For the text-containing cell, return its midpoint in [x, y] coordinate format. 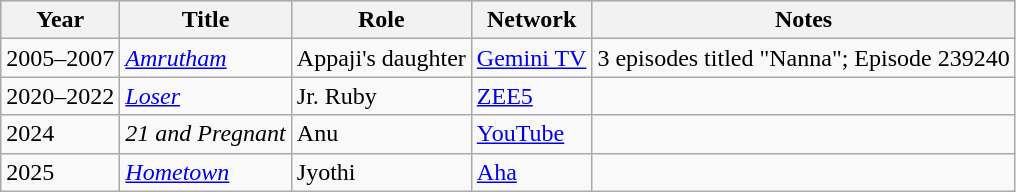
Notes [804, 20]
Role [381, 20]
Appaji's daughter [381, 58]
3 episodes titled "Nanna"; Episode 239240 [804, 58]
Gemini TV [532, 58]
2025 [60, 172]
Title [206, 20]
2020–2022 [60, 96]
Jyothi [381, 172]
2005–2007 [60, 58]
Anu [381, 134]
21 and Pregnant [206, 134]
Network [532, 20]
ZEE5 [532, 96]
Loser [206, 96]
2024 [60, 134]
Jr. Ruby [381, 96]
Year [60, 20]
Aha [532, 172]
Amrutham [206, 58]
YouTube [532, 134]
Hometown [206, 172]
